Extract the [X, Y] coordinate from the center of the cell holding the provided text.  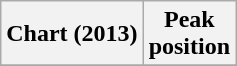
Chart (2013) [72, 34]
Peakposition [189, 34]
